From the cell containing the given text, extract its center point as [X, Y] coordinate. 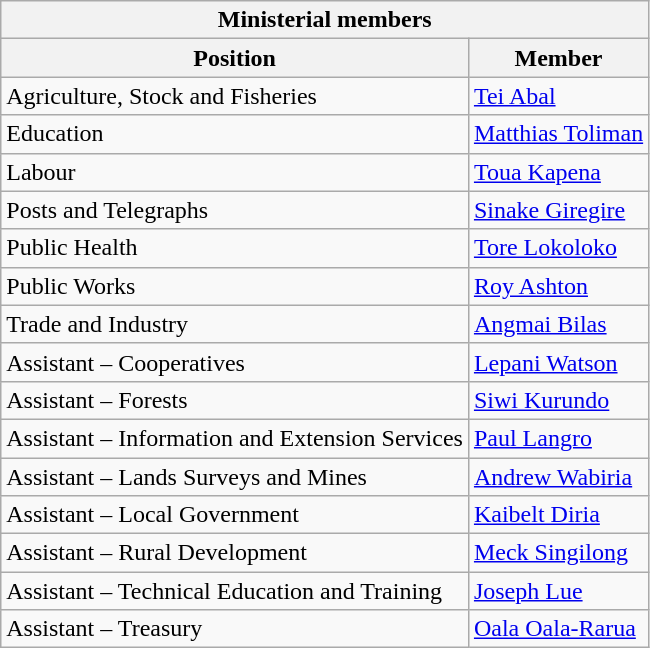
Sinake Giregire [558, 210]
Andrew Wabiria [558, 477]
Assistant – Lands Surveys and Mines [235, 477]
Meck Singilong [558, 553]
Matthias Toliman [558, 134]
Posts and Telegraphs [235, 210]
Assistant – Rural Development [235, 553]
Agriculture, Stock and Fisheries [235, 96]
Roy Ashton [558, 286]
Ministerial members [325, 20]
Assistant – Treasury [235, 629]
Public Health [235, 248]
Tei Abal [558, 96]
Position [235, 58]
Paul Langro [558, 438]
Public Works [235, 286]
Joseph Lue [558, 591]
Angmai Bilas [558, 324]
Toua Kapena [558, 172]
Assistant – Local Government [235, 515]
Assistant – Technical Education and Training [235, 591]
Oala Oala-Rarua [558, 629]
Assistant – Forests [235, 400]
Education [235, 134]
Labour [235, 172]
Trade and Industry [235, 324]
Tore Lokoloko [558, 248]
Siwi Kurundo [558, 400]
Kaibelt Diria [558, 515]
Member [558, 58]
Assistant – Information and Extension Services [235, 438]
Lepani Watson [558, 362]
Assistant – Cooperatives [235, 362]
